Pinpoint the cell where the given text exists, returning its (x, y) midpoint coordinate. 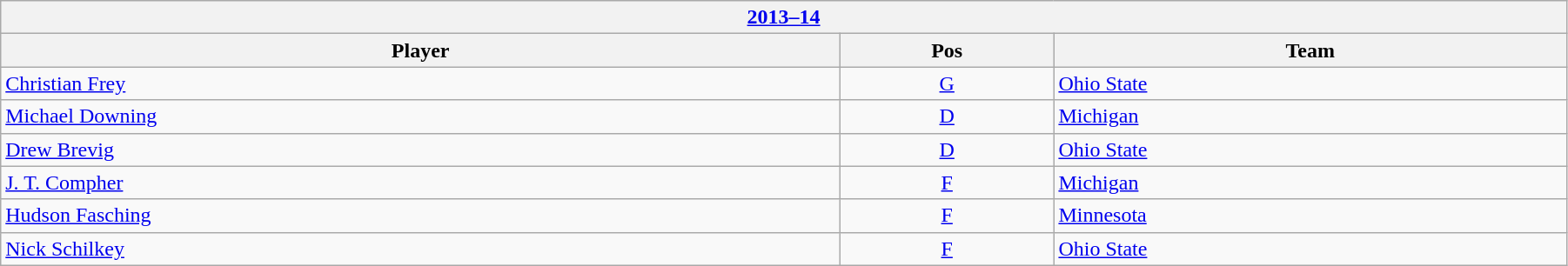
Player (421, 50)
Minnesota (1310, 216)
Team (1310, 50)
Drew Brevig (421, 150)
Hudson Fasching (421, 216)
G (947, 83)
Christian Frey (421, 83)
Pos (947, 50)
2013–14 (784, 17)
J. T. Compher (421, 183)
Nick Schilkey (421, 249)
Michael Downing (421, 116)
